Detect which cell encompasses the target text, then output its [x, y] center coordinate. 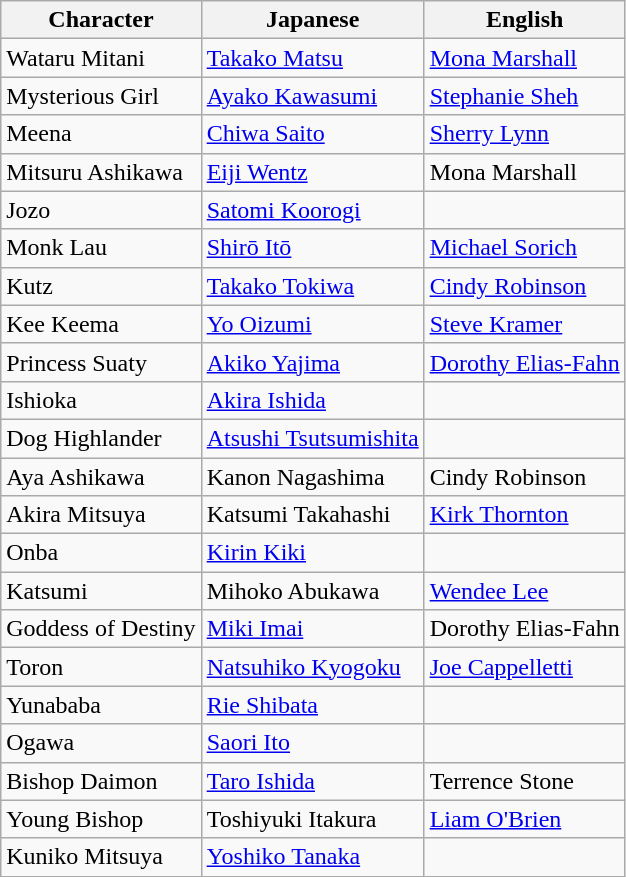
English [524, 20]
Ogawa [101, 743]
Yoshiko Tanaka [312, 857]
Mitsuru Ashikawa [101, 172]
Bishop Daimon [101, 781]
Katsumi Takahashi [312, 515]
Kirin Kiki [312, 553]
Rie Shibata [312, 705]
Stephanie Sheh [524, 96]
Toron [101, 667]
Miki Imai [312, 629]
Akira Ishida [312, 400]
Wendee Lee [524, 591]
Saori Ito [312, 743]
Jozo [101, 210]
Steve Kramer [524, 324]
Goddess of Destiny [101, 629]
Young Bishop [101, 819]
Kanon Nagashima [312, 477]
Aya Ashikawa [101, 477]
Kirk Thornton [524, 515]
Character [101, 20]
Princess Suaty [101, 362]
Takako Matsu [312, 58]
Sherry Lynn [524, 134]
Shirō Itō [312, 248]
Michael Sorich [524, 248]
Eiji Wentz [312, 172]
Akiko Yajima [312, 362]
Wataru Mitani [101, 58]
Dog Highlander [101, 438]
Taro Ishida [312, 781]
Ayako Kawasumi [312, 96]
Liam O'Brien [524, 819]
Natsuhiko Kyogoku [312, 667]
Satomi Koorogi [312, 210]
Ishioka [101, 400]
Monk Lau [101, 248]
Katsumi [101, 591]
Akira Mitsuya [101, 515]
Kee Keema [101, 324]
Mihoko Abukawa [312, 591]
Kuniko Mitsuya [101, 857]
Japanese [312, 20]
Yo Oizumi [312, 324]
Yunababa [101, 705]
Chiwa Saito [312, 134]
Mysterious Girl [101, 96]
Terrence Stone [524, 781]
Atsushi Tsutsumishita [312, 438]
Toshiyuki Itakura [312, 819]
Onba [101, 553]
Joe Cappelletti [524, 667]
Meena [101, 134]
Takako Tokiwa [312, 286]
Kutz [101, 286]
